From the cell containing the given text, extract its center point as (X, Y) coordinate. 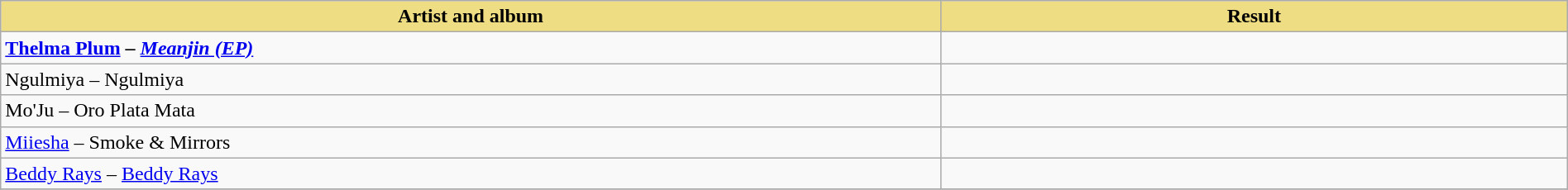
Miiesha – Smoke & Mirrors (471, 142)
Artist and album (471, 17)
Beddy Rays – Beddy Rays (471, 173)
Thelma Plum – Meanjin (EP) (471, 48)
Result (1254, 17)
Mo'Ju – Oro Plata Mata (471, 111)
Ngulmiya – Ngulmiya (471, 79)
